Identify which cell holds the provided text, then report its [X, Y] central coordinate. 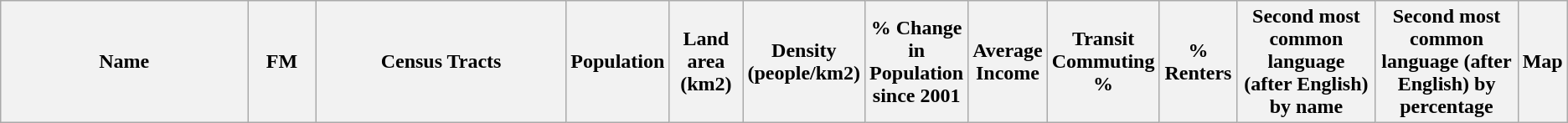
Population [618, 62]
Second most common language (after English) by percentage [1447, 62]
Census Tracts [441, 62]
Map [1543, 62]
Second most common language (after English) by name [1307, 62]
Density (people/km2) [804, 62]
Transit Commuting % [1103, 62]
Land area (km2) [706, 62]
Average Income [1008, 62]
Name [124, 62]
% Change in Population since 2001 [916, 62]
FM [282, 62]
% Renters [1198, 62]
